Determine the [X, Y] coordinate at the center of the cell enclosing the given text.  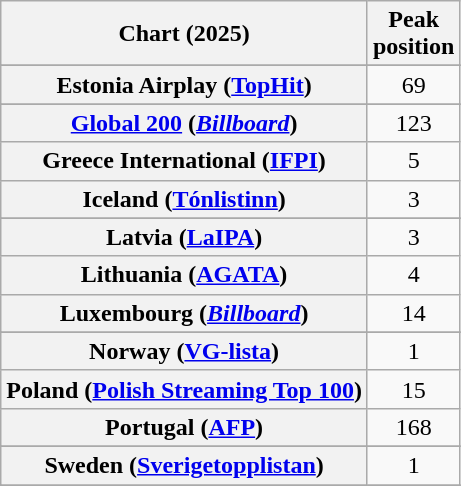
Chart (2025) [184, 34]
Estonia Airplay (TopHit) [184, 85]
Sweden (Sverigetopplistan) [184, 465]
Poland (Polish Streaming Top 100) [184, 389]
Iceland (Tónlistinn) [184, 199]
69 [413, 85]
123 [413, 123]
Latvia (LaIPA) [184, 237]
5 [413, 161]
15 [413, 389]
Greece International (IFPI) [184, 161]
Peakposition [413, 34]
Norway (VG-lista) [184, 351]
168 [413, 427]
Global 200 (Billboard) [184, 123]
Lithuania (AGATA) [184, 275]
4 [413, 275]
Portugal (AFP) [184, 427]
14 [413, 313]
Luxembourg (Billboard) [184, 313]
